Return the (x, y) coordinate for the center point of the cell that contains the specified text.  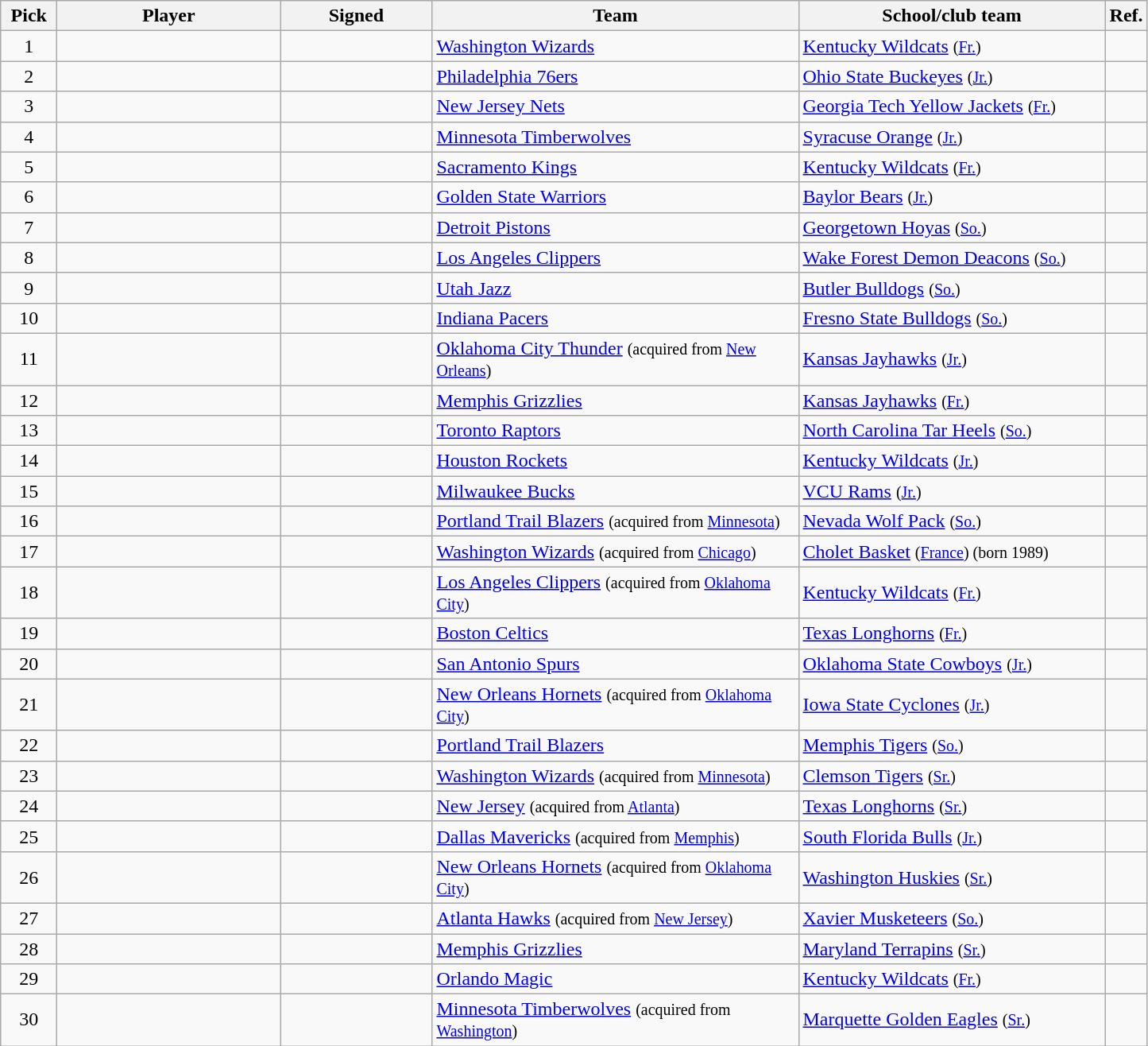
Boston Celtics (615, 633)
4 (29, 137)
Detroit Pistons (615, 227)
San Antonio Spurs (615, 664)
Iowa State Cyclones (Jr.) (952, 704)
17 (29, 552)
Memphis Tigers (So.) (952, 746)
Texas Longhorns (Sr.) (952, 806)
North Carolina Tar Heels (So.) (952, 431)
13 (29, 431)
Los Angeles Clippers (615, 258)
30 (29, 1021)
8 (29, 258)
Maryland Terrapins (Sr.) (952, 948)
New Jersey Nets (615, 107)
Toronto Raptors (615, 431)
Washington Wizards (615, 46)
Marquette Golden Eagles (Sr.) (952, 1021)
25 (29, 836)
3 (29, 107)
29 (29, 979)
Los Angeles Clippers (acquired from Oklahoma City) (615, 593)
Orlando Magic (615, 979)
Baylor Bears (Jr.) (952, 197)
Utah Jazz (615, 288)
New Jersey (acquired from Atlanta) (615, 806)
7 (29, 227)
23 (29, 776)
Texas Longhorns (Fr.) (952, 633)
Washington Wizards (acquired from Minnesota) (615, 776)
Player (168, 16)
28 (29, 948)
Team (615, 16)
10 (29, 318)
South Florida Bulls (Jr.) (952, 836)
12 (29, 400)
18 (29, 593)
22 (29, 746)
Oklahoma City Thunder (acquired from New Orleans) (615, 359)
Dallas Mavericks (acquired from Memphis) (615, 836)
24 (29, 806)
Kansas Jayhawks (Fr.) (952, 400)
Portland Trail Blazers (acquired from Minnesota) (615, 521)
Houston Rockets (615, 461)
Indiana Pacers (615, 318)
11 (29, 359)
Washington Huskies (Sr.) (952, 877)
21 (29, 704)
Cholet Basket (France) (born 1989) (952, 552)
Sacramento Kings (615, 167)
26 (29, 877)
Fresno State Bulldogs (So.) (952, 318)
Nevada Wolf Pack (So.) (952, 521)
Washington Wizards (acquired from Chicago) (615, 552)
School/club team (952, 16)
Kentucky Wildcats (Jr.) (952, 461)
Philadelphia 76ers (615, 76)
Butler Bulldogs (So.) (952, 288)
2 (29, 76)
Pick (29, 16)
Ref. (1127, 16)
27 (29, 918)
Atlanta Hawks (acquired from New Jersey) (615, 918)
Xavier Musketeers (So.) (952, 918)
19 (29, 633)
Milwaukee Bucks (615, 491)
15 (29, 491)
9 (29, 288)
14 (29, 461)
Signed (356, 16)
Golden State Warriors (615, 197)
Minnesota Timberwolves (acquired from Washington) (615, 1021)
6 (29, 197)
5 (29, 167)
1 (29, 46)
Minnesota Timberwolves (615, 137)
Ohio State Buckeyes (Jr.) (952, 76)
Portland Trail Blazers (615, 746)
16 (29, 521)
Wake Forest Demon Deacons (So.) (952, 258)
20 (29, 664)
Georgetown Hoyas (So.) (952, 227)
Syracuse Orange (Jr.) (952, 137)
Kansas Jayhawks (Jr.) (952, 359)
Georgia Tech Yellow Jackets (Fr.) (952, 107)
Clemson Tigers (Sr.) (952, 776)
VCU Rams (Jr.) (952, 491)
Oklahoma State Cowboys (Jr.) (952, 664)
